Scan for the cell matching the given text and deliver its (X, Y) coordinate at center. 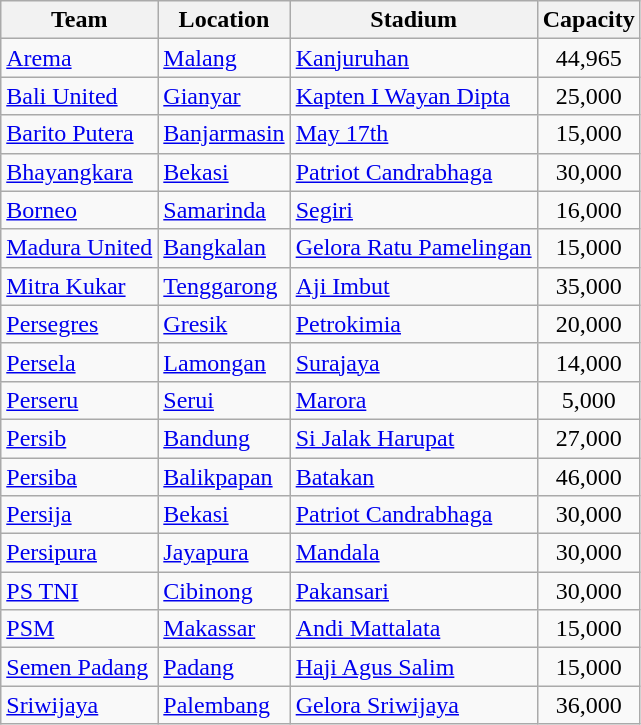
Petrokimia (414, 324)
Gelora Sriwijaya (414, 705)
Surajaya (414, 362)
Madura United (80, 248)
Lamongan (224, 362)
Stadium (414, 20)
Si Jalak Harupat (414, 438)
Banjarmasin (224, 134)
27,000 (588, 438)
Makassar (224, 629)
Bali United (80, 96)
Mitra Kukar (80, 286)
Samarinda (224, 210)
Semen Padang (80, 667)
14,000 (588, 362)
Persegres (80, 324)
25,000 (588, 96)
Persija (80, 515)
PS TNI (80, 591)
Gresik (224, 324)
36,000 (588, 705)
Serui (224, 400)
Segiri (414, 210)
Aji Imbut (414, 286)
Pakansari (414, 591)
Bangkalan (224, 248)
Bandung (224, 438)
Barito Putera (80, 134)
Palembang (224, 705)
May 17th (414, 134)
Padang (224, 667)
16,000 (588, 210)
46,000 (588, 477)
Arema (80, 58)
Persipura (80, 553)
Kanjuruhan (414, 58)
Perseru (80, 400)
Persiba (80, 477)
Gianyar (224, 96)
Persib (80, 438)
Marora (414, 400)
20,000 (588, 324)
Batakan (414, 477)
Balikpapan (224, 477)
35,000 (588, 286)
5,000 (588, 400)
Gelora Ratu Pamelingan (414, 248)
Cibinong (224, 591)
Location (224, 20)
Haji Agus Salim (414, 667)
Bhayangkara (80, 172)
Team (80, 20)
Tenggarong (224, 286)
Andi Mattalata (414, 629)
Kapten I Wayan Dipta (414, 96)
44,965 (588, 58)
Capacity (588, 20)
Jayapura (224, 553)
Persela (80, 362)
Borneo (80, 210)
Mandala (414, 553)
Sriwijaya (80, 705)
PSM (80, 629)
Malang (224, 58)
